Scan for the cell matching the given text and deliver its (x, y) coordinate at center. 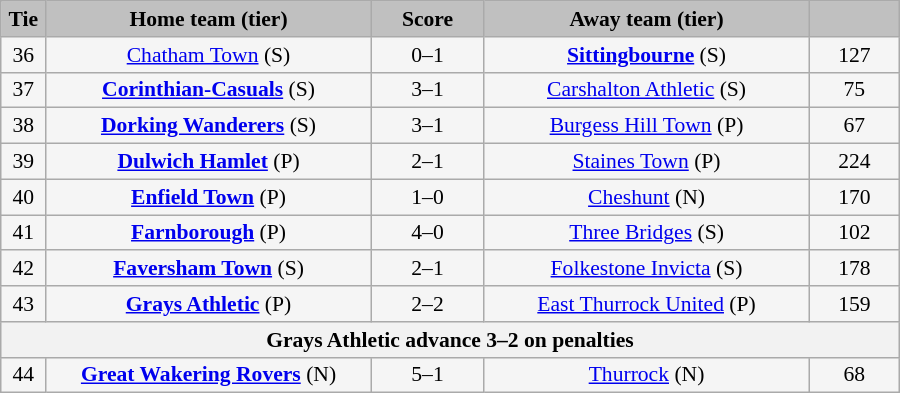
2–2 (427, 304)
Three Bridges (S) (647, 233)
Thurrock (N) (647, 375)
67 (854, 126)
Chatham Town (S) (209, 55)
Dorking Wanderers (S) (209, 126)
Grays Athletic (P) (209, 304)
4–0 (427, 233)
1–0 (427, 197)
44 (24, 375)
68 (854, 375)
Farnborough (P) (209, 233)
41 (24, 233)
40 (24, 197)
East Thurrock United (P) (647, 304)
Folkestone Invicta (S) (647, 269)
Away team (tier) (647, 19)
Cheshunt (N) (647, 197)
75 (854, 90)
102 (854, 233)
Faversham Town (S) (209, 269)
Staines Town (P) (647, 162)
127 (854, 55)
42 (24, 269)
Carshalton Athletic (S) (647, 90)
Great Wakering Rovers (N) (209, 375)
0–1 (427, 55)
224 (854, 162)
Corinthian-Casuals (S) (209, 90)
Home team (tier) (209, 19)
Score (427, 19)
Tie (24, 19)
Dulwich Hamlet (P) (209, 162)
39 (24, 162)
36 (24, 55)
Sittingbourne (S) (647, 55)
Enfield Town (P) (209, 197)
170 (854, 197)
159 (854, 304)
38 (24, 126)
43 (24, 304)
Grays Athletic advance 3–2 on penalties (450, 340)
178 (854, 269)
Burgess Hill Town (P) (647, 126)
37 (24, 90)
5–1 (427, 375)
